Detect which cell encompasses the target text, then output its (x, y) center coordinate. 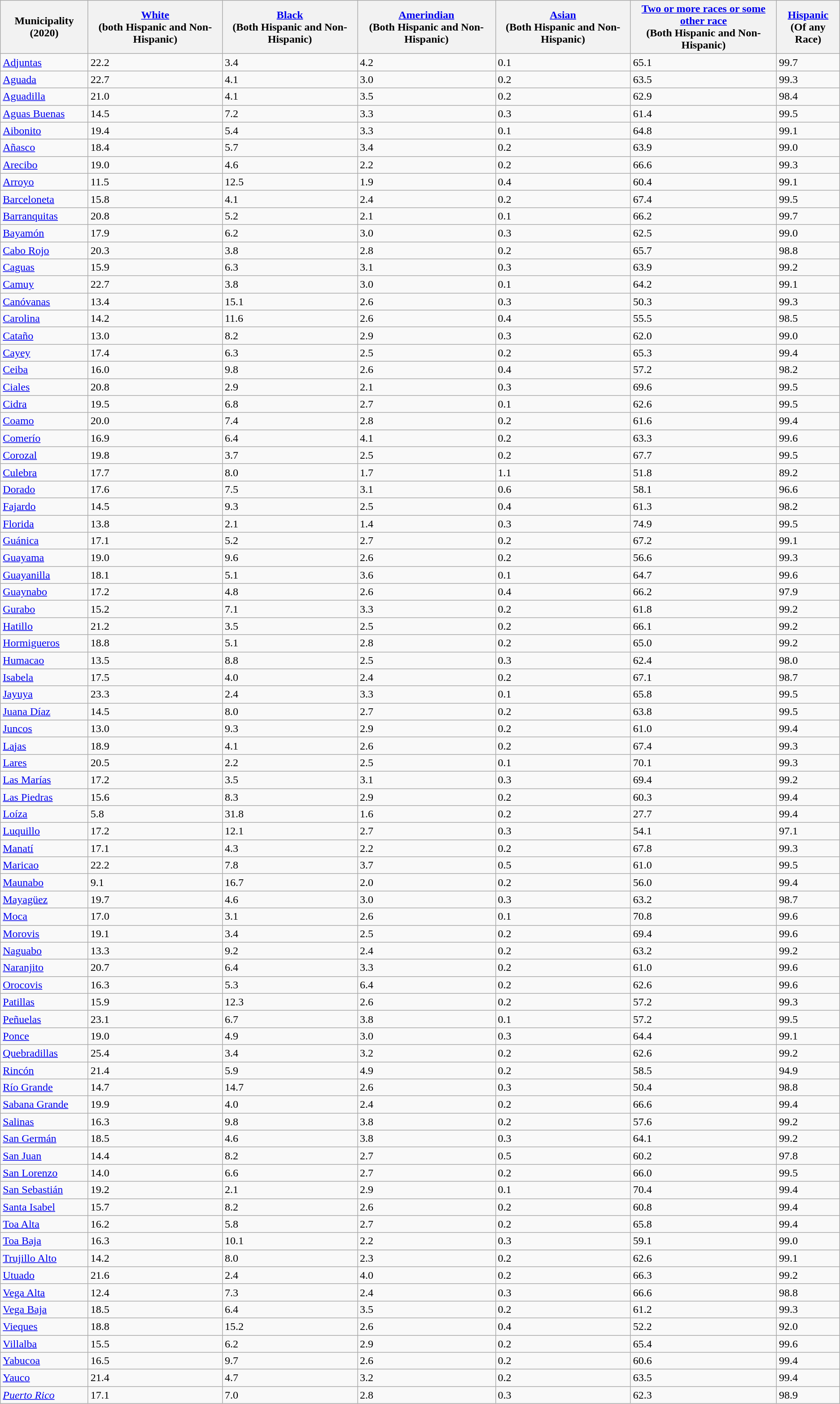
16.7 (290, 882)
Juana Díaz (44, 711)
54.1 (704, 831)
Cabo Rojo (44, 250)
Lares (44, 763)
98.9 (808, 1395)
Vega Baja (44, 1309)
Luquillo (44, 831)
1.9 (427, 182)
13.5 (155, 660)
96.6 (808, 489)
56.0 (704, 882)
15.1 (290, 302)
Cidra (44, 404)
65.3 (704, 353)
Yabucoa (44, 1361)
Canóvanas (44, 302)
Manatí (44, 848)
Santa Isabel (44, 1207)
Camuy (44, 285)
18.1 (155, 575)
Cayey (44, 353)
17.6 (155, 489)
2.3 (427, 1258)
62.4 (704, 660)
61.2 (704, 1309)
11.6 (290, 319)
Orocovis (44, 985)
Rincón (44, 1071)
20.5 (155, 763)
61.3 (704, 506)
19.2 (155, 1190)
Gurabo (44, 609)
60.2 (704, 1156)
63.3 (704, 438)
Hispanic(Of any Race) (808, 27)
92.0 (808, 1326)
Añasco (44, 148)
Caguas (44, 268)
Ciales (44, 387)
San Sebastián (44, 1190)
Loíza (44, 814)
Corozal (44, 455)
Amerindian(Both Hispanic and Non-Hispanic) (427, 27)
Trujillo Alto (44, 1258)
57.6 (704, 1122)
Bayamón (44, 233)
Las Marías (44, 780)
66.0 (704, 1173)
Naguabo (44, 951)
0.6 (563, 489)
15.5 (155, 1343)
9.1 (155, 882)
51.8 (704, 472)
Lajas (44, 746)
Two or more races or some other race(Both Hispanic and Non-Hispanic) (704, 27)
7.1 (290, 609)
Moca (44, 917)
Culebra (44, 472)
67.1 (704, 677)
Peñuelas (44, 1019)
63.8 (704, 711)
3.6 (427, 575)
19.4 (155, 131)
Coamo (44, 421)
12.5 (290, 182)
Guayanilla (44, 575)
70.8 (704, 917)
67.7 (704, 455)
Hatillo (44, 626)
Quebradillas (44, 1053)
70.4 (704, 1190)
Ponce (44, 1036)
60.8 (704, 1207)
8.8 (290, 660)
Las Piedras (44, 797)
9.2 (290, 951)
62.0 (704, 336)
15.7 (155, 1207)
64.8 (704, 131)
17.9 (155, 233)
60.6 (704, 1361)
Naranjito (44, 968)
18.9 (155, 746)
Aguada (44, 79)
98.4 (808, 97)
97.1 (808, 831)
19.1 (155, 934)
Toa Baja (44, 1241)
89.2 (808, 472)
Vega Alta (44, 1292)
17.7 (155, 472)
16.5 (155, 1361)
20.0 (155, 421)
58.1 (704, 489)
13.3 (155, 951)
7.5 (290, 489)
Barranquitas (44, 216)
62.3 (704, 1395)
San Lorenzo (44, 1173)
Arecibo (44, 165)
Puerto Rico (44, 1395)
98.0 (808, 660)
52.2 (704, 1326)
61.4 (704, 114)
Patillas (44, 1002)
61.8 (704, 609)
Toa Alta (44, 1224)
65.7 (704, 250)
59.1 (704, 1241)
Juncos (44, 728)
Black(Both Hispanic and Non-Hispanic) (290, 27)
62.5 (704, 233)
50.4 (704, 1088)
19.5 (155, 404)
21.0 (155, 97)
Maricao (44, 865)
4.3 (290, 848)
6.8 (290, 404)
66.1 (704, 626)
16.9 (155, 438)
64.7 (704, 575)
7.2 (290, 114)
20.3 (155, 250)
97.9 (808, 592)
60.3 (704, 797)
55.5 (704, 319)
97.8 (808, 1156)
5.9 (290, 1071)
Florida (44, 524)
Villalba (44, 1343)
Fajardo (44, 506)
Maunabo (44, 882)
Ceiba (44, 370)
5.3 (290, 985)
1.4 (427, 524)
17.5 (155, 677)
Municipality (2020) (44, 27)
64.1 (704, 1139)
Aibonito (44, 131)
Aguas Buenas (44, 114)
Aguadilla (44, 97)
14.4 (155, 1156)
16.0 (155, 370)
60.4 (704, 182)
Utuado (44, 1275)
Guaynabo (44, 592)
San Germán (44, 1139)
17.0 (155, 917)
12.4 (155, 1292)
5.4 (290, 131)
11.5 (155, 182)
18.4 (155, 148)
13.8 (155, 524)
Arroyo (44, 182)
Yauco (44, 1378)
8.3 (290, 797)
7.3 (290, 1292)
Isabela (44, 677)
6.7 (290, 1019)
21.2 (155, 626)
31.8 (290, 814)
6.6 (290, 1173)
Hormigueros (44, 643)
64.4 (704, 1036)
62.9 (704, 97)
Salinas (44, 1122)
98.5 (808, 319)
74.9 (704, 524)
23.3 (155, 694)
15.8 (155, 199)
Morovis (44, 934)
50.3 (704, 302)
5.7 (290, 148)
10.1 (290, 1241)
66.3 (704, 1275)
Humacao (44, 660)
70.1 (704, 763)
65.4 (704, 1343)
Carolina (44, 319)
White(both Hispanic and Non-Hispanic) (155, 27)
67.2 (704, 541)
1.7 (427, 472)
15.6 (155, 797)
14.0 (155, 1173)
Sabana Grande (44, 1105)
Jayuya (44, 694)
Asian(Both Hispanic and Non-Hispanic) (563, 27)
20.7 (155, 968)
23.1 (155, 1019)
19.9 (155, 1105)
Mayagüez (44, 899)
1.6 (427, 814)
58.5 (704, 1071)
Río Grande (44, 1088)
69.6 (704, 387)
Comerío (44, 438)
13.4 (155, 302)
25.4 (155, 1053)
56.6 (704, 558)
67.8 (704, 848)
Dorado (44, 489)
16.2 (155, 1224)
19.8 (155, 455)
61.6 (704, 421)
94.9 (808, 1071)
1.1 (563, 472)
Cataño (44, 336)
65.1 (704, 62)
17.4 (155, 353)
Barceloneta (44, 199)
4.2 (427, 62)
12.1 (290, 831)
4.7 (290, 1378)
Vieques (44, 1326)
12.3 (290, 1002)
64.2 (704, 285)
Guayama (44, 558)
21.6 (155, 1275)
2.0 (427, 882)
27.7 (704, 814)
65.0 (704, 643)
9.7 (290, 1361)
San Juan (44, 1156)
7.8 (290, 865)
9.6 (290, 558)
7.4 (290, 421)
Adjuntas (44, 62)
19.7 (155, 899)
7.0 (290, 1395)
4.8 (290, 592)
Guánica (44, 541)
